Find where the given text appears and provide that cell's center as [x, y] coordinate. 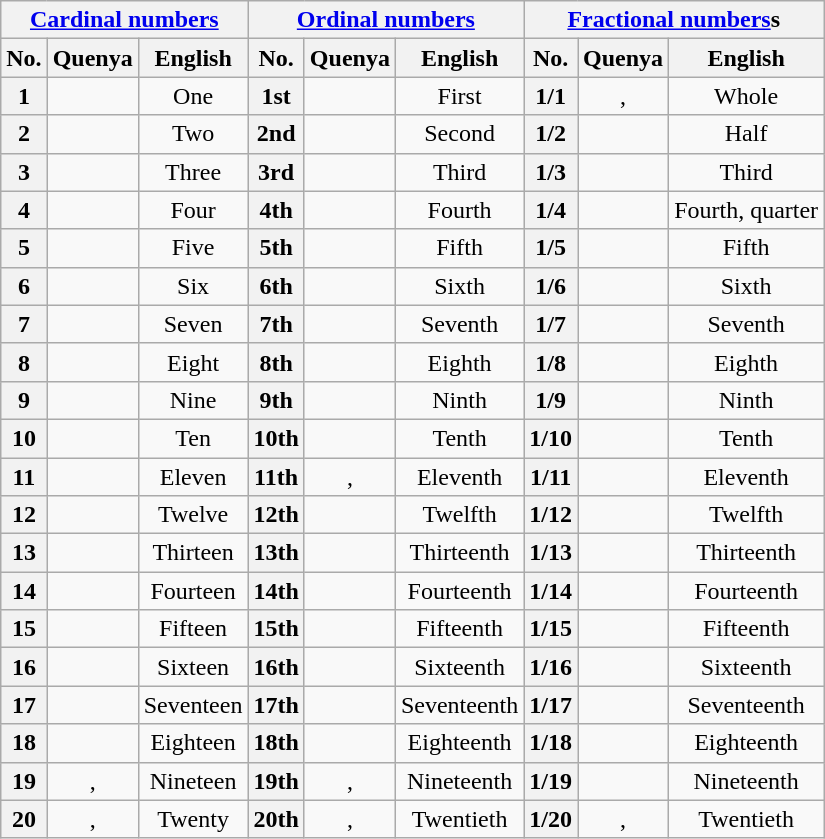
Fourth [459, 210]
Eight [193, 362]
1/10 [551, 438]
Two [193, 134]
Seventeen [193, 705]
Half [746, 134]
Ordinal numbers [386, 20]
20th [276, 819]
1/3 [551, 172]
Eighteen [193, 743]
5th [276, 248]
17 [24, 705]
16th [276, 667]
First [459, 96]
19 [24, 781]
1/7 [551, 324]
Thirteen [193, 553]
Fractional numberss [674, 20]
1/19 [551, 781]
18th [276, 743]
Three [193, 172]
1/6 [551, 286]
Seven [193, 324]
1/11 [551, 477]
Six [193, 286]
15 [24, 629]
1/1 [551, 96]
11th [276, 477]
19th [276, 781]
11 [24, 477]
Five [193, 248]
20 [24, 819]
8th [276, 362]
2nd [276, 134]
Fifteen [193, 629]
1/15 [551, 629]
Whole [746, 96]
Twenty [193, 819]
Twelve [193, 515]
3rd [276, 172]
Fourth, quarter [746, 210]
1/12 [551, 515]
18 [24, 743]
Nine [193, 400]
1/2 [551, 134]
4th [276, 210]
14 [24, 591]
12th [276, 515]
7 [24, 324]
Ten [193, 438]
1/18 [551, 743]
13 [24, 553]
12 [24, 515]
1/5 [551, 248]
16 [24, 667]
13th [276, 553]
Sixteen [193, 667]
Cardinal numbers [124, 20]
4 [24, 210]
5 [24, 248]
1st [276, 96]
Nineteen [193, 781]
7th [276, 324]
1/9 [551, 400]
1 [24, 96]
9th [276, 400]
Fourteen [193, 591]
14th [276, 591]
2 [24, 134]
17th [276, 705]
6th [276, 286]
1/17 [551, 705]
1/13 [551, 553]
1/8 [551, 362]
8 [24, 362]
1/4 [551, 210]
Second [459, 134]
15th [276, 629]
10th [276, 438]
3 [24, 172]
One [193, 96]
10 [24, 438]
Four [193, 210]
1/20 [551, 819]
6 [24, 286]
Eleven [193, 477]
9 [24, 400]
1/16 [551, 667]
1/14 [551, 591]
